Output the (X, Y) coordinate of the center of the cell containing the given text.  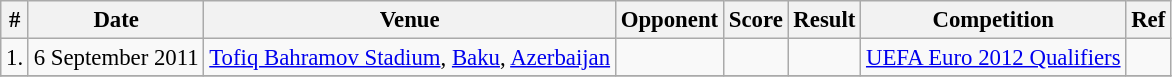
Venue (410, 20)
Competition (994, 20)
6 September 2011 (116, 58)
Date (116, 20)
UEFA Euro 2012 Qualifiers (994, 58)
Opponent (669, 20)
Tofiq Bahramov Stadium, Baku, Azerbaijan (410, 58)
Result (824, 20)
1. (15, 58)
# (15, 20)
Score (756, 20)
Ref (1148, 20)
